Extract the [X, Y] coordinate from the center of the cell holding the provided text.  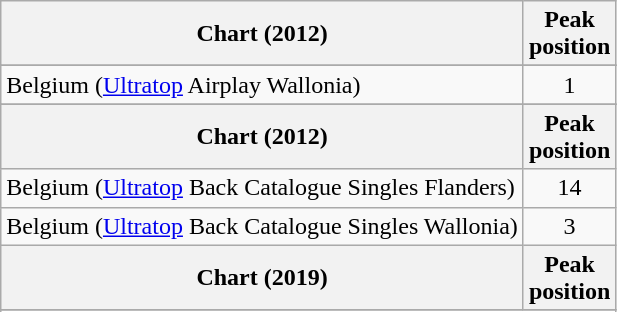
3 [569, 226]
1 [569, 85]
Belgium (Ultratop Back Catalogue Singles Wallonia) [262, 226]
Chart (2019) [262, 278]
Belgium (Ultratop Back Catalogue Singles Flanders) [262, 188]
Belgium (Ultratop Airplay Wallonia) [262, 85]
14 [569, 188]
